Return the (X, Y) coordinate for the center point of the cell that contains the specified text.  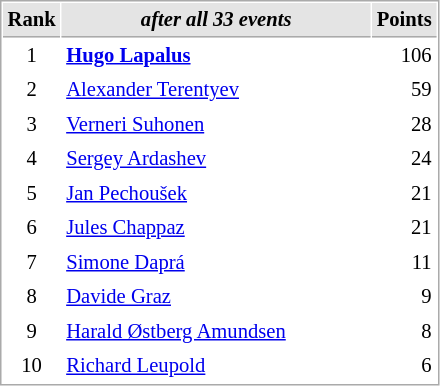
Simone Daprá (216, 262)
59 (404, 90)
Hugo Lapalus (216, 56)
7 (32, 262)
5 (32, 194)
Alexander Terentyev (216, 90)
Rank (32, 20)
Jules Chappaz (216, 228)
Points (404, 20)
11 (404, 262)
Davide Graz (216, 296)
24 (404, 158)
28 (404, 124)
Sergey Ardashev (216, 158)
Harald Østberg Amundsen (216, 332)
after all 33 events (216, 20)
10 (32, 366)
3 (32, 124)
1 (32, 56)
4 (32, 158)
Richard Leupold (216, 366)
2 (32, 90)
Verneri Suhonen (216, 124)
Jan Pechoušek (216, 194)
106 (404, 56)
